Capture the cell that displays the provided text and extract its [x, y] central coordinate. 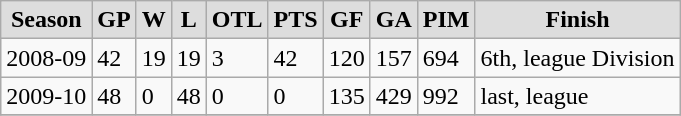
3 [237, 58]
W [154, 20]
120 [346, 58]
Season [46, 20]
last, league [578, 96]
GA [394, 20]
429 [394, 96]
157 [394, 58]
6th, league Division [578, 58]
PTS [296, 20]
PIM [446, 20]
L [188, 20]
Finish [578, 20]
GP [114, 20]
2008-09 [46, 58]
694 [446, 58]
135 [346, 96]
2009-10 [46, 96]
OTL [237, 20]
992 [446, 96]
GF [346, 20]
